Capture the cell that displays the provided text and extract its (X, Y) central coordinate. 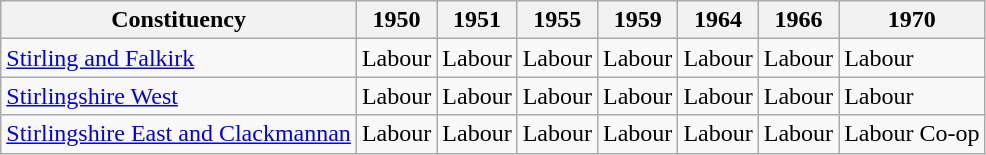
1966 (798, 20)
1950 (396, 20)
Stirlingshire West (179, 96)
1970 (912, 20)
1964 (718, 20)
Labour Co-op (912, 134)
Constituency (179, 20)
1955 (557, 20)
Stirlingshire East and Clackmannan (179, 134)
1951 (477, 20)
Stirling and Falkirk (179, 58)
1959 (638, 20)
